Search for the cell housing the specified text and yield its [x, y] center coordinate. 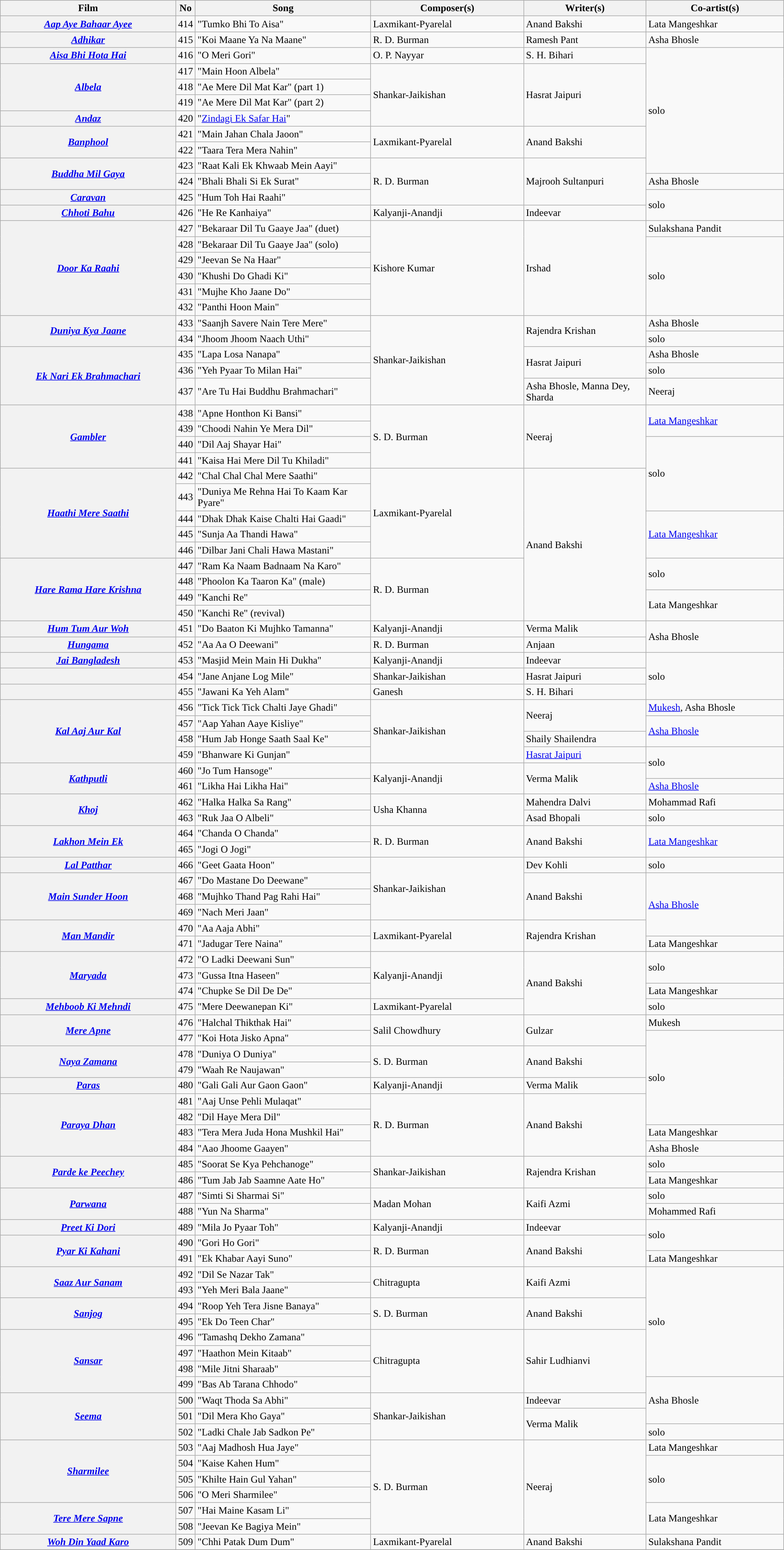
Song [283, 8]
Hungama [88, 644]
"Khushi Do Ghadi Ki" [283, 276]
438 [185, 413]
483 [185, 1133]
Parwana [88, 1203]
Sahir Ludhianvi [585, 1361]
454 [185, 676]
"Mere Deewanepan Ki" [283, 1007]
Paraya Dhan [88, 1125]
503 [185, 1447]
Maryada [88, 975]
457 [185, 723]
460 [185, 771]
Aap Aye Bahaar Ayee [88, 24]
426 [185, 213]
431 [185, 292]
"Dhak Dhak Kaise Chalti Hai Gaadi" [283, 519]
416 [185, 55]
"Bekaraar Dil Tu Gaaye Jaa" (solo) [283, 244]
493 [185, 1290]
463 [185, 818]
"Bhali Bhali Si Ek Surat" [283, 181]
"Mile Jitni Sharaab" [283, 1369]
417 [185, 71]
477 [185, 1038]
Irshad [585, 268]
491 [185, 1259]
"Yun Na Sharma" [283, 1211]
447 [185, 566]
"Kaise Kahen Hum" [283, 1463]
"Masjid Mein Main Hi Dukha" [283, 660]
Pyar Ki Kahani [88, 1251]
468 [185, 896]
Banphool [88, 142]
Composer(s) [447, 8]
440 [185, 444]
"Saanjh Savere Nain Tere Mere" [283, 323]
Sansar [88, 1361]
Writer(s) [585, 8]
"He Re Kanhaiya" [283, 213]
"Tumko Bhi To Aisa" [283, 24]
"Ruk Jaa O Albeli" [283, 818]
"Jadugar Tere Naina" [283, 944]
445 [185, 534]
429 [185, 260]
467 [185, 881]
Mere Apne [88, 1030]
489 [185, 1227]
"Likha Hai Likha Hai" [283, 786]
430 [185, 276]
"Main Jahan Chala Jaoon" [283, 134]
487 [185, 1195]
"Dil Haye Mera Dil" [283, 1117]
O. P. Nayyar [447, 55]
428 [185, 244]
"Yeh Pyaar To Milan Hai" [283, 370]
"Ae Mere Dil Mat Kar" (part 1) [283, 87]
"Lapa Losa Nanapa" [283, 355]
"Tamashq Dekho Zamana" [283, 1337]
Salil Chowdhury [447, 1030]
"Ek Khabar Aayi Suno" [283, 1259]
"Sunja Aa Thandi Hawa" [283, 534]
Mohammad Rafi [715, 802]
478 [185, 1054]
Gulzar [585, 1030]
490 [185, 1243]
"Koi Hota Jisko Apna" [283, 1038]
Sanjog [88, 1314]
508 [185, 1526]
Anjaan [585, 644]
"Aa Aa O Deewani" [283, 644]
Mehboob Ki Mehndi [88, 1007]
"Jo Tum Hansoge" [283, 771]
Buddha Mil Gaya [88, 173]
"Hum Toh Hai Raahi" [283, 197]
498 [185, 1369]
496 [185, 1337]
"Simti Si Sharmai Si" [283, 1195]
505 [185, 1479]
450 [185, 613]
484 [185, 1148]
481 [185, 1101]
Lal Patthar [88, 865]
Ramesh Pant [585, 40]
Seema [88, 1416]
Mukesh [715, 1023]
Duniya Kya Jaane [88, 331]
448 [185, 582]
"Raat Kali Ek Khwaab Mein Aayi" [283, 165]
No [185, 8]
462 [185, 802]
"Soorat Se Kya Pehchanoge" [283, 1164]
"Yeh Meri Bala Jaane" [283, 1290]
479 [185, 1070]
"Chanda O Chanda" [283, 834]
"Kaisa Hai Mere Dil Tu Khiladi" [283, 460]
"Hai Maine Kasam Li" [283, 1511]
Sharmilee [88, 1471]
"Roop Yeh Tera Jisne Banaya" [283, 1306]
464 [185, 834]
"Chhi Patak Dum Dum" [283, 1542]
"Ek Do Teen Char" [283, 1322]
456 [185, 707]
Khoj [88, 810]
Mohammed Rafi [715, 1211]
507 [185, 1511]
506 [185, 1495]
"Koi Maane Ya Na Maane" [283, 40]
449 [185, 597]
451 [185, 629]
"Aaj Madhosh Hua Jaye" [283, 1447]
"Gali Gali Aur Gaon Gaon" [283, 1085]
Mukesh, Asha Bhosle [715, 707]
"Tum Jab Jab Saamne Aate Ho" [283, 1180]
443 [185, 497]
444 [185, 519]
420 [185, 118]
"Chupke Se Dil De De" [283, 991]
441 [185, 460]
"Haathon Mein Kitaab" [283, 1353]
488 [185, 1211]
435 [185, 355]
"Tera Mera Juda Hona Mushkil Hai" [283, 1133]
432 [185, 307]
Kathputli [88, 779]
"Choodi Nahin Ye Mera Dil" [283, 429]
472 [185, 959]
"Aao Jhoome Gaayen" [283, 1148]
470 [185, 928]
501 [185, 1416]
458 [185, 739]
"Jeevan Ke Bagiya Mein" [283, 1526]
Caravan [88, 197]
424 [185, 181]
"Apne Honthon Ki Bansi" [283, 413]
"O Meri Sharmilee" [283, 1495]
"Waah Re Naujawan" [283, 1070]
Gambler [88, 436]
"Jhoom Jhoom Naach Uthi" [283, 339]
502 [185, 1432]
476 [185, 1023]
Majrooh Sultanpuri [585, 181]
"Dil Aaj Shayar Hai" [283, 444]
"Mujhko Thand Pag Rahi Hai" [283, 896]
437 [185, 391]
Ek Nari Ek Brahmachari [88, 376]
"Tick Tick Tick Chalti Jaye Ghadi" [283, 707]
418 [185, 87]
433 [185, 323]
"Khilte Hain Gul Yahan" [283, 1479]
"Gussa Itna Haseen" [283, 975]
Albela [88, 87]
Naya Zamana [88, 1062]
"Ladki Chale Jab Sadkon Pe" [283, 1432]
Kishore Kumar [447, 268]
423 [185, 165]
486 [185, 1180]
Saaz Aur Sanam [88, 1282]
"Halka Halka Sa Rang" [283, 802]
Asad Bhopali [585, 818]
"Duniya O Duniya" [283, 1054]
"Geet Gaata Hoon" [283, 865]
452 [185, 644]
Mahendra Dalvi [585, 802]
Kal Aaj Aur Kal [88, 731]
Main Sunder Hoon [88, 896]
Aisa Bhi Hota Hai [88, 55]
Ganesh [447, 692]
Parde ke Peechey [88, 1172]
414 [185, 24]
459 [185, 755]
"Dilbar Jani Chali Hawa Mastani" [283, 550]
419 [185, 103]
Co-artist(s) [715, 8]
485 [185, 1164]
465 [185, 849]
497 [185, 1353]
Andaz [88, 118]
Shaily Shailendra [585, 739]
"Are Tu Hai Buddhu Brahmachari" [283, 391]
453 [185, 660]
482 [185, 1117]
"Mujhe Kho Jaane Do" [283, 292]
Adhikar [88, 40]
"Gori Ho Gori" [283, 1243]
"Bas Ab Tarana Chhodo" [283, 1385]
"Duniya Me Rehna Hai To Kaam Kar Pyare" [283, 497]
Haathi Mere Saathi [88, 513]
Man Mandir [88, 936]
504 [185, 1463]
Door Ka Raahi [88, 268]
"Ae Mere Dil Mat Kar" (part 2) [283, 103]
"Kanchi Re" (revival) [283, 613]
"Dil Se Nazar Tak" [283, 1274]
Chhoti Bahu [88, 213]
"Aa Aaja Abhi" [283, 928]
"Bekaraar Dil Tu Gaaye Jaa" (duet) [283, 229]
"Aaj Unse Pehli Mulaqat" [283, 1101]
"Panthi Hoon Main" [283, 307]
"Zindagi Ek Safar Hai" [283, 118]
"Phoolon Ka Taaron Ka" (male) [283, 582]
"Mila Jo Pyaar Toh" [283, 1227]
Hum Tum Aur Woh [88, 629]
"O Meri Gori" [283, 55]
439 [185, 429]
509 [185, 1542]
Lakhon Mein Ek [88, 841]
"O Ladki Deewani Sun" [283, 959]
Dev Kohli [585, 865]
442 [185, 476]
500 [185, 1400]
"Main Hoon Albela" [283, 71]
"Kanchi Re" [283, 597]
474 [185, 991]
"Jawani Ka Yeh Alam" [283, 692]
461 [185, 786]
"Nach Meri Jaan" [283, 912]
446 [185, 550]
Tere Mere Sapne [88, 1519]
"Bhanware Ki Gunjan" [283, 755]
434 [185, 339]
Film [88, 8]
495 [185, 1322]
492 [185, 1274]
"Ram Ka Naam Badnaam Na Karo" [283, 566]
466 [185, 865]
"Aap Yahan Aaye Kisliye" [283, 723]
Usha Khanna [447, 810]
"Hum Jab Honge Saath Saal Ke" [283, 739]
436 [185, 370]
469 [185, 912]
Hare Rama Hare Krishna [88, 589]
425 [185, 197]
427 [185, 229]
"Chal Chal Chal Mere Saathi" [283, 476]
Jai Bangladesh [88, 660]
415 [185, 40]
471 [185, 944]
"Jane Anjane Log Mile" [283, 676]
475 [185, 1007]
"Taara Tera Mera Nahin" [283, 150]
"Do Mastane Do Deewane" [283, 881]
455 [185, 692]
"Halchal Thikthak Hai" [283, 1023]
Madan Mohan [447, 1203]
Woh Din Yaad Karo [88, 1542]
422 [185, 150]
480 [185, 1085]
"Jeevan Se Na Haar" [283, 260]
494 [185, 1306]
Paras [88, 1085]
"Waqt Thoda Sa Abhi" [283, 1400]
"Dil Mera Kho Gaya" [283, 1416]
"Do Baaton Ki Mujhko Tamanna" [283, 629]
473 [185, 975]
421 [185, 134]
Asha Bhosle, Manna Dey, Sharda [585, 391]
Preet Ki Dori [88, 1227]
"Jogi O Jogi" [283, 849]
499 [185, 1385]
